Identify which cell holds the provided text, then report its [x, y] central coordinate. 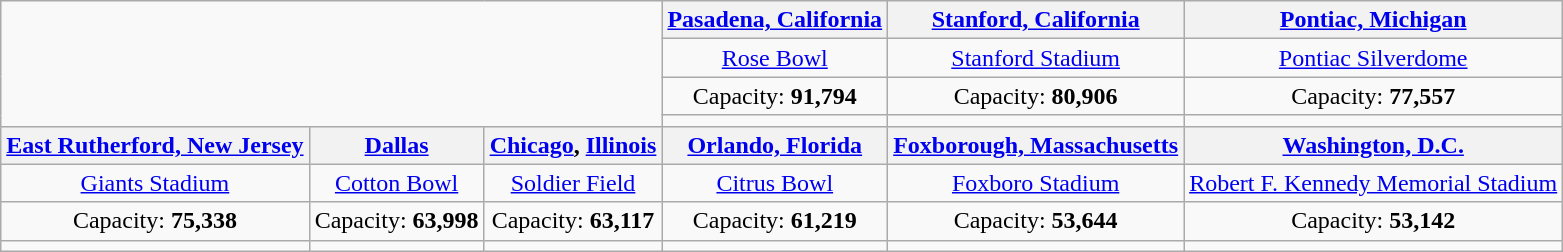
Capacity: 75,338 [155, 221]
Cotton Bowl [396, 183]
Pasadena, California [775, 20]
Capacity: 63,117 [573, 221]
Citrus Bowl [775, 183]
Dallas [396, 145]
Capacity: 63,998 [396, 221]
Capacity: 80,906 [1036, 96]
Capacity: 77,557 [1374, 96]
Soldier Field [573, 183]
Pontiac, Michigan [1374, 20]
Capacity: 91,794 [775, 96]
Foxboro Stadium [1036, 183]
Stanford, California [1036, 20]
Capacity: 53,142 [1374, 221]
Stanford Stadium [1036, 58]
East Rutherford, New Jersey [155, 145]
Washington, D.C. [1374, 145]
Capacity: 61,219 [775, 221]
Giants Stadium [155, 183]
Pontiac Silverdome [1374, 58]
Chicago, Illinois [573, 145]
Rose Bowl [775, 58]
Foxborough, Massachusetts [1036, 145]
Capacity: 53,644 [1036, 221]
Robert F. Kennedy Memorial Stadium [1374, 183]
Orlando, Florida [775, 145]
